Identify which cell holds the provided text, then report its [x, y] central coordinate. 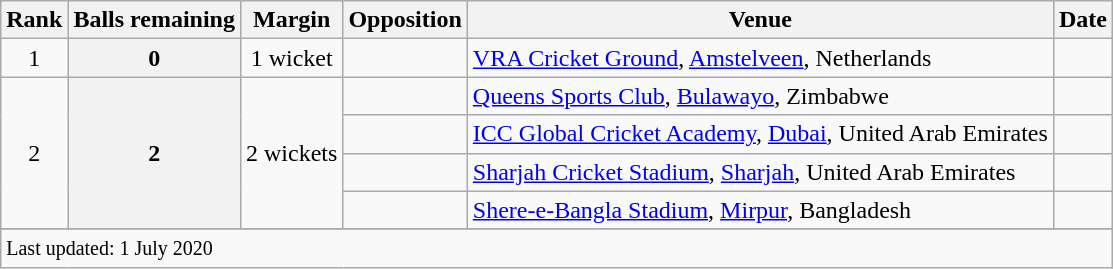
VRA Cricket Ground, Amstelveen, Netherlands [760, 58]
Balls remaining [154, 20]
Last updated: 1 July 2020 [557, 248]
ICC Global Cricket Academy, Dubai, United Arab Emirates [760, 134]
0 [154, 58]
Opposition [405, 20]
Queens Sports Club, Bulawayo, Zimbabwe [760, 96]
Venue [760, 20]
Rank [34, 20]
Shere-e-Bangla Stadium, Mirpur, Bangladesh [760, 210]
1 wicket [291, 58]
Sharjah Cricket Stadium, Sharjah, United Arab Emirates [760, 172]
2 wickets [291, 153]
Date [1082, 20]
Margin [291, 20]
1 [34, 58]
